Pinpoint the cell where the given text exists, returning its (X, Y) midpoint coordinate. 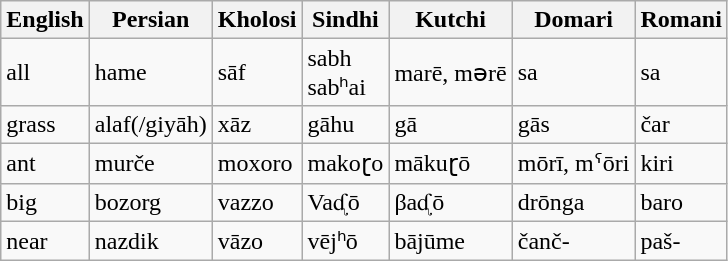
Kutchi (450, 20)
drōnga (574, 202)
sabhsabʰai (346, 72)
čar (681, 124)
Sindhi (346, 20)
Persian (150, 20)
all (45, 72)
bozorg (150, 202)
gāhu (346, 124)
xāz (257, 124)
Vaᶑō (346, 202)
baro (681, 202)
hame (150, 72)
nazdik (150, 241)
English (45, 20)
Kholosi (257, 20)
vāzo (257, 241)
gās (574, 124)
bājūme (450, 241)
gā (450, 124)
vazzo (257, 202)
paš- (681, 241)
near (45, 241)
kiri (681, 163)
sāf (257, 72)
murče (150, 163)
vējʰō (346, 241)
grass (45, 124)
čanč- (574, 241)
ant (45, 163)
Romani (681, 20)
moxoro (257, 163)
βaᶑō (450, 202)
makoɽo (346, 163)
big (45, 202)
alaf(/giyāh) (150, 124)
marē, mərē (450, 72)
mōrī, mˤōri (574, 163)
mākuɽō (450, 163)
Domari (574, 20)
